For the text-containing cell, return its midpoint in [X, Y] coordinate format. 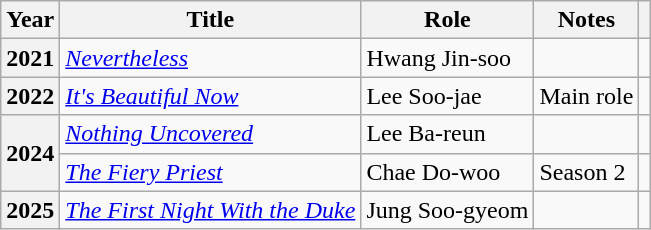
Main role [586, 96]
Hwang Jin-soo [448, 58]
Jung Soo-gyeom [448, 210]
The Fiery Priest [210, 172]
Lee Ba-reun [448, 134]
Season 2 [586, 172]
The First Night With the Duke [210, 210]
Title [210, 20]
Nothing Uncovered [210, 134]
Lee Soo-jae [448, 96]
Notes [586, 20]
2024 [30, 153]
Nevertheless [210, 58]
Year [30, 20]
2022 [30, 96]
It's Beautiful Now [210, 96]
Chae Do-woo [448, 172]
2025 [30, 210]
Role [448, 20]
2021 [30, 58]
